Scan for the cell matching the given text and deliver its [X, Y] coordinate at center. 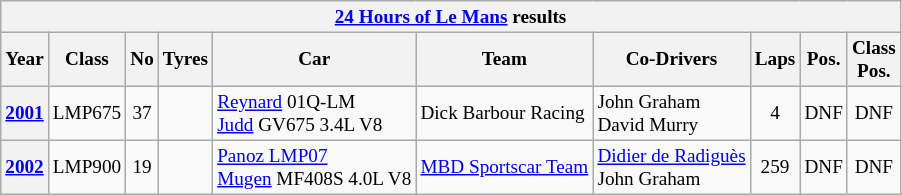
Panoz LMP07Mugen MF408S 4.0L V8 [314, 167]
2002 [25, 167]
Co-Drivers [672, 59]
Year [25, 59]
37 [142, 113]
19 [142, 167]
Team [504, 59]
Class [86, 59]
Reynard 01Q-LMJudd GV675 3.4L V8 [314, 113]
John Graham David Murry [672, 113]
Pos. [824, 59]
LMP675 [86, 113]
Laps [775, 59]
24 Hours of Le Mans results [451, 17]
2001 [25, 113]
Didier de Radiguès John Graham [672, 167]
MBD Sportscar Team [504, 167]
Car [314, 59]
259 [775, 167]
LMP900 [86, 167]
ClassPos. [874, 59]
4 [775, 113]
No [142, 59]
Dick Barbour Racing [504, 113]
Tyres [185, 59]
